Extract the [x, y] coordinate from the center of the cell holding the provided text.  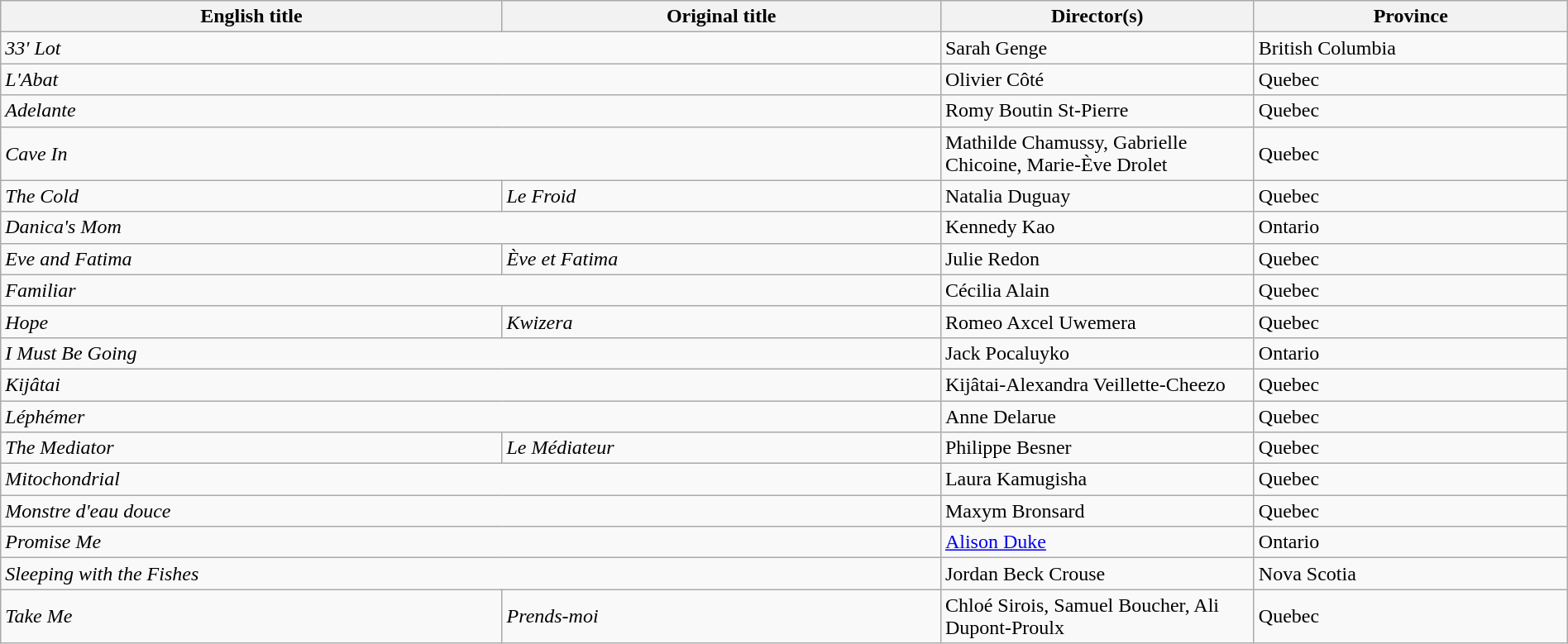
Laura Kamugisha [1097, 479]
Léphémer [471, 416]
Philippe Besner [1097, 448]
L'Abat [471, 79]
Province [1411, 17]
The Mediator [251, 448]
Maxym Bronsard [1097, 511]
Romeo Axcel Uwemera [1097, 322]
Chloé Sirois, Samuel Boucher, Ali Dupont-Proulx [1097, 617]
Le Médiateur [721, 448]
Prends-moi [721, 617]
Danica's Mom [471, 227]
Julie Redon [1097, 259]
Director(s) [1097, 17]
Adelante [471, 111]
Sarah Genge [1097, 48]
Olivier Côté [1097, 79]
Anne Delarue [1097, 416]
Original title [721, 17]
Kennedy Kao [1097, 227]
Promise Me [471, 542]
33' Lot [471, 48]
Hope [251, 322]
Monstre d'eau douce [471, 511]
Mitochondrial [471, 479]
British Columbia [1411, 48]
Mathilde Chamussy, Gabrielle Chicoine, Marie-Ève Drolet [1097, 154]
Nova Scotia [1411, 574]
Natalia Duguay [1097, 196]
Jack Pocaluyko [1097, 353]
Le Froid [721, 196]
Romy Boutin St-Pierre [1097, 111]
Ève et Fatima [721, 259]
Jordan Beck Crouse [1097, 574]
Kwizera [721, 322]
Alison Duke [1097, 542]
Kijâtai [471, 384]
Sleeping with the Fishes [471, 574]
Eve and Fatima [251, 259]
The Cold [251, 196]
I Must Be Going [471, 353]
English title [251, 17]
Cécilia Alain [1097, 290]
Cave In [471, 154]
Familiar [471, 290]
Take Me [251, 617]
Kijâtai-Alexandra Veillette-Cheezo [1097, 384]
